Search for the cell housing the specified text and yield its (X, Y) center coordinate. 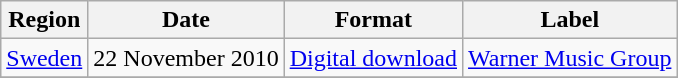
22 November 2010 (186, 58)
Region (44, 20)
Warner Music Group (570, 58)
Format (373, 20)
Digital download (373, 58)
Label (570, 20)
Sweden (44, 58)
Date (186, 20)
